Locate the cell with the specified text and output its (X, Y) center coordinate. 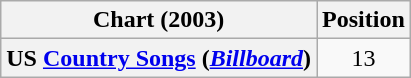
13 (364, 58)
US Country Songs (Billboard) (159, 58)
Chart (2003) (159, 20)
Position (364, 20)
